Find where the given text appears and provide that cell's center as [x, y] coordinate. 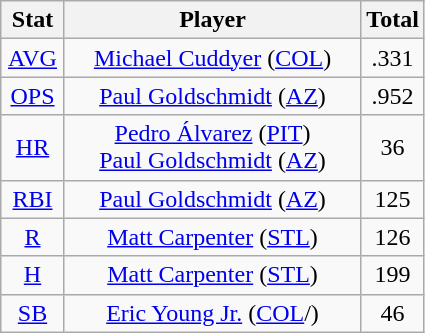
RBI [33, 199]
199 [393, 275]
.952 [393, 96]
SB [33, 313]
R [33, 237]
Eric Young Jr. (COL/) [212, 313]
Michael Cuddyer (COL) [212, 58]
H [33, 275]
Total [393, 20]
AVG [33, 58]
Stat [33, 20]
46 [393, 313]
OPS [33, 96]
126 [393, 237]
36 [393, 148]
Player [212, 20]
.331 [393, 58]
125 [393, 199]
HR [33, 148]
Pedro Álvarez (PIT)Paul Goldschmidt (AZ) [212, 148]
